Output the (x, y) coordinate of the center of the cell containing the given text.  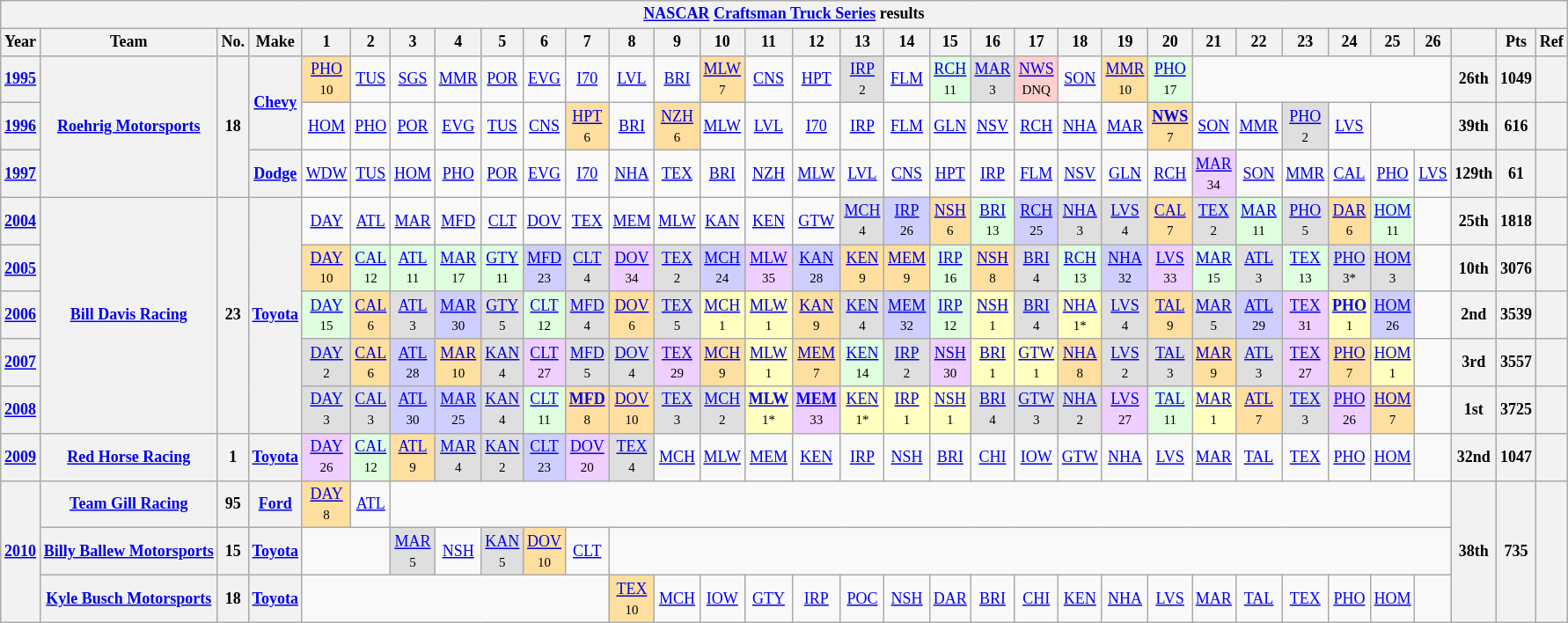
MFD5 (587, 363)
24 (1350, 42)
TEX27 (1306, 363)
CAL (1350, 173)
3rd (1474, 363)
1995 (21, 79)
MAR10 (458, 363)
DOV20 (587, 457)
CLT12 (545, 315)
Chevy (275, 102)
RCH13 (1080, 268)
DOV (545, 221)
DAR (950, 598)
IRP1 (907, 410)
Bill Davis Racing (128, 315)
LVS2 (1125, 363)
MLW1* (768, 410)
Year (21, 42)
Kyle Busch Motorsports (128, 598)
PHO2 (1306, 127)
ATL7 (1258, 410)
26th (1474, 79)
MAR1 (1214, 410)
14 (907, 42)
10 (722, 42)
2004 (21, 221)
NSH8 (993, 268)
25 (1392, 42)
Team Gill Racing (128, 504)
ATL9 (414, 457)
DAY15 (326, 315)
KAN2 (502, 457)
MCH4 (862, 221)
TAL11 (1170, 410)
MCH9 (722, 363)
NHA2 (1080, 410)
KEN14 (862, 363)
2008 (21, 410)
BRI13 (993, 221)
95 (232, 504)
DAY26 (326, 457)
ATL11 (414, 268)
19 (1125, 42)
NSH6 (950, 221)
TAL3 (1170, 363)
LVS27 (1125, 410)
1st (1474, 410)
ATL30 (414, 410)
DOV6 (632, 315)
MAR15 (1214, 268)
LVS33 (1170, 268)
GTY11 (502, 268)
NHA1* (1080, 315)
TEX13 (1306, 268)
DAY (326, 221)
PHO5 (1306, 221)
RCH25 (1037, 221)
KAN28 (817, 268)
KEN9 (862, 268)
Ford (275, 504)
ATL29 (1258, 315)
SGS (414, 79)
Dodge (275, 173)
MAR30 (458, 315)
DAY3 (326, 410)
HPT6 (587, 127)
22 (1258, 42)
TEX10 (632, 598)
61 (1517, 173)
MFD4 (587, 315)
PHO10 (326, 79)
IRP26 (907, 221)
MCH24 (722, 268)
DAY2 (326, 363)
DOV4 (632, 363)
11 (768, 42)
MEM9 (907, 268)
HOM11 (1392, 221)
MAR9 (1214, 363)
MAR4 (458, 457)
ATL28 (414, 363)
CAL7 (1170, 221)
MAR17 (458, 268)
3725 (1517, 410)
Pts (1517, 42)
NHA8 (1080, 363)
3076 (1517, 268)
GTW3 (1037, 410)
MAR34 (1214, 173)
NHA3 (1080, 221)
NZH (768, 173)
17 (1037, 42)
32nd (1474, 457)
KAN5 (502, 552)
Make (275, 42)
MFD (458, 221)
129th (1474, 173)
TEX29 (678, 363)
IRP16 (950, 268)
HOM3 (1392, 268)
PHO26 (1350, 410)
25th (1474, 221)
1049 (1517, 79)
1047 (1517, 457)
16 (993, 42)
39th (1474, 127)
3 (414, 42)
No. (232, 42)
5 (502, 42)
735 (1517, 551)
MLW7 (722, 79)
2nd (1474, 315)
POC (862, 598)
NWSDNQ (1037, 79)
6 (545, 42)
8 (632, 42)
MFD23 (545, 268)
DOV34 (632, 268)
NWS7 (1170, 127)
9 (678, 42)
CLT27 (545, 363)
2005 (21, 268)
Roehrig Motorsports (128, 127)
NZH6 (678, 127)
KEN4 (862, 315)
MEM33 (817, 410)
MFD8 (587, 410)
TEX4 (632, 457)
WDW (326, 173)
Billy Ballew Motorsports (128, 552)
DAR6 (1350, 221)
CLT4 (587, 268)
MAR3 (993, 79)
3539 (1517, 315)
TAL9 (1170, 315)
PHO1 (1350, 315)
10th (1474, 268)
MCH1 (722, 315)
KEN1* (862, 410)
IRP12 (950, 315)
21 (1214, 42)
1997 (21, 173)
2006 (21, 315)
MCH2 (722, 410)
Ref (1551, 42)
26 (1432, 42)
1996 (21, 127)
PHO17 (1170, 79)
20 (1170, 42)
CLT11 (545, 410)
1818 (1517, 221)
TEX5 (678, 315)
DAY8 (326, 504)
2 (371, 42)
HOM1 (1392, 363)
NSH30 (950, 363)
DAY10 (326, 268)
GTW1 (1037, 363)
3557 (1517, 363)
616 (1517, 127)
MAR25 (458, 410)
GTY5 (502, 315)
Team (128, 42)
KAN9 (817, 315)
TEX31 (1306, 315)
BRI1 (993, 363)
4 (458, 42)
PHO7 (1350, 363)
MEM7 (817, 363)
2007 (21, 363)
KAN (722, 221)
Red Horse Racing (128, 457)
NHA32 (1125, 268)
CLT23 (545, 457)
12 (817, 42)
NASCAR Craftsman Truck Series results (784, 14)
38th (1474, 551)
MLW35 (768, 268)
CAL3 (371, 410)
GTY (768, 598)
MAR11 (1258, 221)
MEM32 (907, 315)
MMR10 (1125, 79)
PHO3* (1350, 268)
RCH11 (950, 79)
13 (862, 42)
HOM7 (1392, 410)
HOM26 (1392, 315)
7 (587, 42)
2009 (21, 457)
2010 (21, 551)
